Return the [x, y] coordinate for the center point of the cell that contains the specified text.  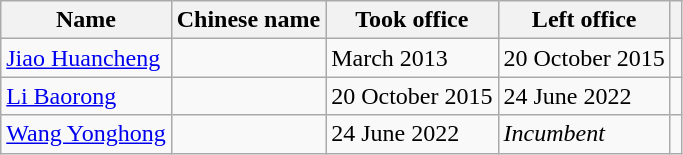
Left office [584, 20]
Li Baorong [86, 96]
Incumbent [584, 134]
Name [86, 20]
Wang Yonghong [86, 134]
Jiao Huancheng [86, 58]
March 2013 [412, 58]
Chinese name [248, 20]
Took office [412, 20]
